Locate the cell with the specified text and output its [X, Y] center coordinate. 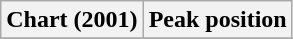
Chart (2001) [72, 20]
Peak position [218, 20]
